Provide the (x, y) coordinate of the cell's center where the given text is located.  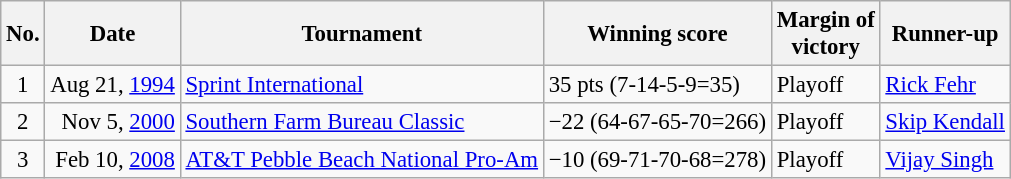
No. (23, 34)
3 (23, 160)
−10 (69-71-70-68=278) (657, 160)
AT&T Pebble Beach National Pro-Am (362, 160)
2 (23, 122)
−22 (64-67-65-70=266) (657, 122)
Date (112, 34)
Southern Farm Bureau Classic (362, 122)
Aug 21, 1994 (112, 85)
Nov 5, 2000 (112, 122)
Winning score (657, 34)
Feb 10, 2008 (112, 160)
Tournament (362, 34)
1 (23, 85)
Margin ofvictory (826, 34)
Vijay Singh (945, 160)
Sprint International (362, 85)
Runner-up (945, 34)
Rick Fehr (945, 85)
35 pts (7-14-5-9=35) (657, 85)
Skip Kendall (945, 122)
